From the cell containing the given text, extract its center point as (X, Y) coordinate. 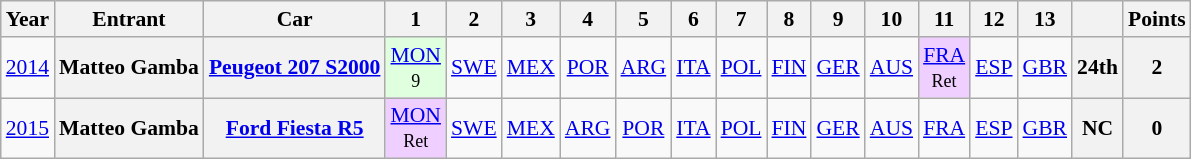
10 (892, 19)
Peugeot 207 S2000 (295, 68)
Car (295, 19)
7 (742, 19)
6 (693, 19)
MONRet (416, 128)
3 (531, 19)
8 (788, 19)
1 (416, 19)
12 (994, 19)
4 (588, 19)
MON9 (416, 68)
2015 (28, 128)
11 (944, 19)
NC (1098, 128)
Year (28, 19)
2014 (28, 68)
FRA (944, 128)
9 (838, 19)
0 (1157, 128)
Points (1157, 19)
24th (1098, 68)
Ford Fiesta R5 (295, 128)
Entrant (129, 19)
13 (1046, 19)
FRARet (944, 68)
5 (644, 19)
